Output the [X, Y] coordinate of the center of the cell containing the given text.  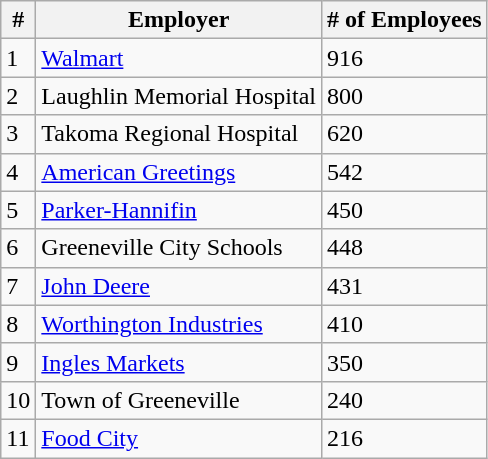
448 [404, 248]
350 [404, 362]
# [18, 20]
American Greetings [179, 172]
John Deere [179, 286]
10 [18, 400]
216 [404, 438]
916 [404, 58]
6 [18, 248]
Takoma Regional Hospital [179, 134]
7 [18, 286]
9 [18, 362]
1 [18, 58]
450 [404, 210]
2 [18, 96]
Food City [179, 438]
5 [18, 210]
Laughlin Memorial Hospital [179, 96]
4 [18, 172]
8 [18, 324]
620 [404, 134]
Walmart [179, 58]
410 [404, 324]
Ingles Markets [179, 362]
431 [404, 286]
Worthington Industries [179, 324]
800 [404, 96]
Town of Greeneville [179, 400]
542 [404, 172]
3 [18, 134]
Greeneville City Schools [179, 248]
240 [404, 400]
Parker-Hannifin [179, 210]
11 [18, 438]
Employer [179, 20]
# of Employees [404, 20]
